From the cell containing the given text, extract its center point as (x, y) coordinate. 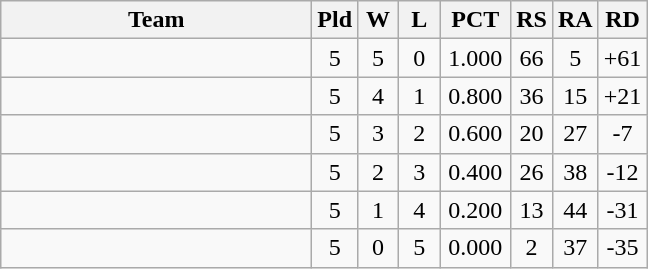
38 (575, 172)
0.800 (476, 96)
0.000 (476, 248)
RA (575, 20)
-12 (622, 172)
0.600 (476, 134)
0.200 (476, 210)
26 (532, 172)
1.000 (476, 58)
Team (156, 20)
13 (532, 210)
RS (532, 20)
-35 (622, 248)
+61 (622, 58)
15 (575, 96)
66 (532, 58)
Pld (335, 20)
37 (575, 248)
20 (532, 134)
27 (575, 134)
36 (532, 96)
+21 (622, 96)
0.400 (476, 172)
44 (575, 210)
-31 (622, 210)
L (420, 20)
RD (622, 20)
PCT (476, 20)
W (378, 20)
-7 (622, 134)
